Identify which cell holds the provided text, then report its (X, Y) central coordinate. 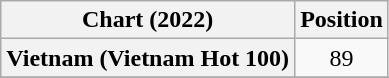
Chart (2022) (148, 20)
Vietnam (Vietnam Hot 100) (148, 58)
89 (342, 58)
Position (342, 20)
